Provide the (x, y) coordinate of the cell's center where the given text is located.  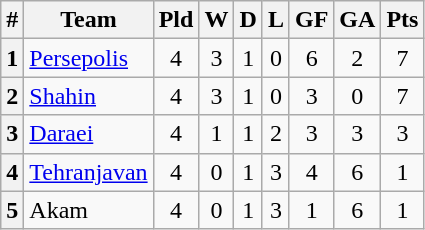
Pts (402, 20)
Daraei (88, 134)
W (216, 20)
GF (311, 20)
D (248, 20)
L (276, 20)
Akam (88, 210)
GA (358, 20)
Pld (176, 20)
Persepolis (88, 58)
Team (88, 20)
# (12, 20)
Tehranjavan (88, 172)
5 (12, 210)
Shahin (88, 96)
